Extract the (X, Y) coordinate from the center of the cell holding the provided text.  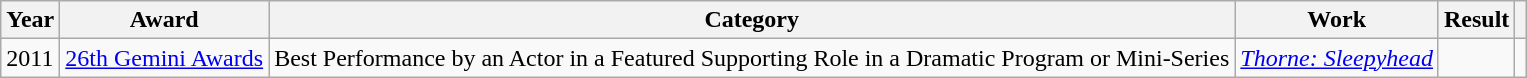
Work (1337, 20)
Category (752, 20)
2011 (30, 58)
26th Gemini Awards (164, 58)
Result (1476, 20)
Thorne: Sleepyhead (1337, 58)
Year (30, 20)
Award (164, 20)
Best Performance by an Actor in a Featured Supporting Role in a Dramatic Program or Mini-Series (752, 58)
